Return the (x, y) coordinate for the center point of the cell that contains the specified text.  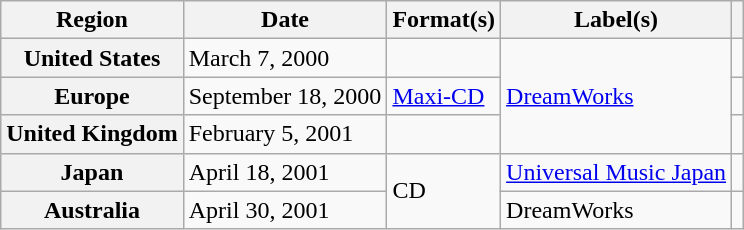
United Kingdom (92, 134)
April 30, 2001 (285, 210)
Japan (92, 172)
Date (285, 20)
Maxi-CD (444, 96)
Europe (92, 96)
United States (92, 58)
Format(s) (444, 20)
Label(s) (616, 20)
September 18, 2000 (285, 96)
April 18, 2001 (285, 172)
Region (92, 20)
Universal Music Japan (616, 172)
CD (444, 191)
Australia (92, 210)
February 5, 2001 (285, 134)
March 7, 2000 (285, 58)
